Extract the (x, y) coordinate from the center of the cell holding the provided text.  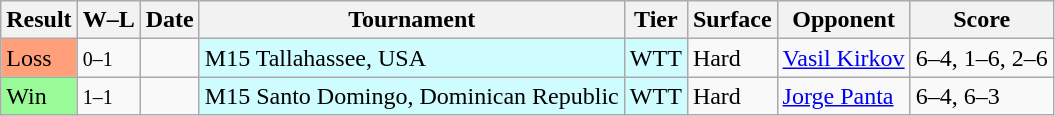
0–1 (108, 58)
Opponent (844, 20)
Win (39, 96)
Loss (39, 58)
Tournament (412, 20)
Result (39, 20)
Vasil Kirkov (844, 58)
Date (170, 20)
M15 Santo Domingo, Dominican Republic (412, 96)
Jorge Panta (844, 96)
Tier (656, 20)
M15 Tallahassee, USA (412, 58)
W–L (108, 20)
1–1 (108, 96)
Score (982, 20)
6–4, 6–3 (982, 96)
6–4, 1–6, 2–6 (982, 58)
Surface (732, 20)
